Capture the cell that displays the provided text and extract its [x, y] central coordinate. 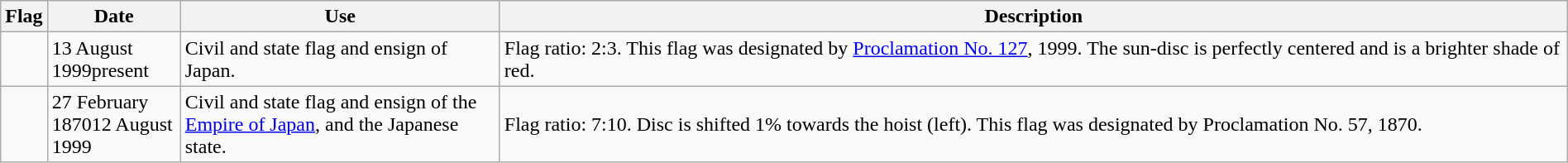
Civil and state flag and ensign of Japan. [340, 60]
Flag [24, 17]
27 February 187012 August 1999 [114, 124]
Use [340, 17]
Flag ratio: 2:3. This flag was designated by Proclamation No. 127, 1999. The sun-disc is perfectly centered and is a brighter shade of red. [1034, 60]
Description [1034, 17]
Civil and state flag and ensign of the Empire of Japan, and the Japanese state. [340, 124]
Date [114, 17]
Flag ratio: 7:10. Disc is shifted 1% towards the hoist (left). This flag was designated by Proclamation No. 57, 1870. [1034, 124]
13 August 1999present [114, 60]
